Pinpoint the cell where the given text exists, returning its (X, Y) midpoint coordinate. 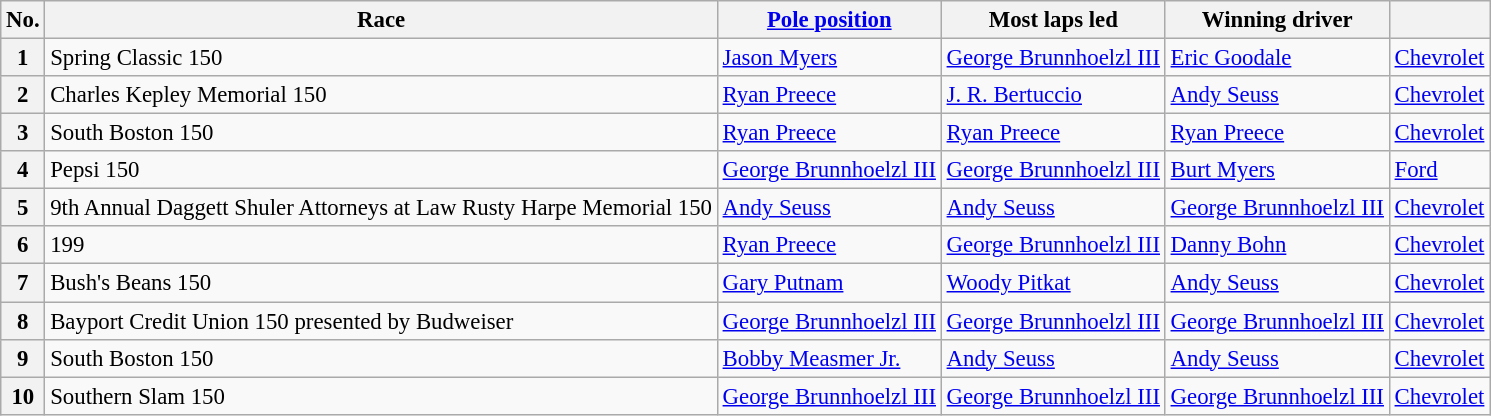
9 (23, 358)
7 (23, 283)
Bobby Measmer Jr. (829, 358)
Most laps led (1053, 20)
9th Annual Daggett Shuler Attorneys at Law Rusty Harpe Memorial 150 (381, 208)
Eric Goodale (1277, 58)
8 (23, 321)
Pepsi 150 (381, 170)
Woody Pitkat (1053, 283)
10 (23, 396)
1 (23, 58)
Jason Myers (829, 58)
6 (23, 245)
Danny Bohn (1277, 245)
No. (23, 20)
2 (23, 95)
5 (23, 208)
4 (23, 170)
Charles Kepley Memorial 150 (381, 95)
Bush's Beans 150 (381, 283)
Gary Putnam (829, 283)
Bayport Credit Union 150 presented by Budweiser (381, 321)
Southern Slam 150 (381, 396)
Ford (1439, 170)
Pole position (829, 20)
Race (381, 20)
Spring Classic 150 (381, 58)
199 (381, 245)
Winning driver (1277, 20)
3 (23, 133)
Burt Myers (1277, 170)
J. R. Bertuccio (1053, 95)
